Locate the cell with the specified text and output its [x, y] center coordinate. 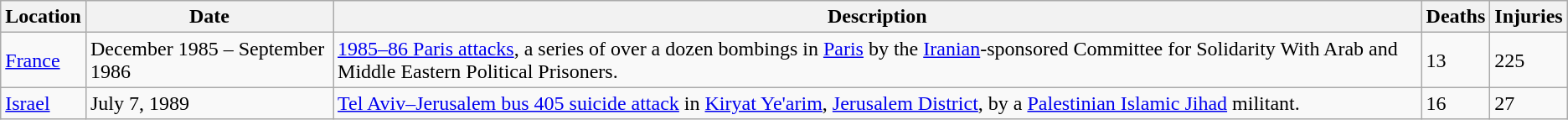
225 [1529, 60]
13 [1456, 60]
Israel [44, 103]
France [44, 60]
Description [878, 17]
Injuries [1529, 17]
Tel Aviv–Jerusalem bus 405 suicide attack in Kiryat Ye'arim, Jerusalem District, by a Palestinian Islamic Jihad militant. [878, 103]
27 [1529, 103]
Location [44, 17]
Date [209, 17]
December 1985 – September 1986 [209, 60]
July 7, 1989 [209, 103]
Deaths [1456, 17]
16 [1456, 103]
